For the text-containing cell, return its midpoint in (X, Y) coordinate format. 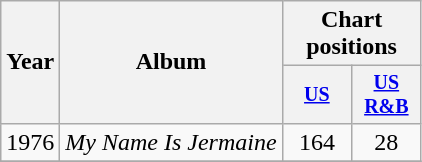
US (316, 94)
Year (30, 62)
My Name Is Jermaine (171, 142)
28 (386, 142)
1976 (30, 142)
164 (316, 142)
Album (171, 62)
USR&B (386, 94)
Chart positions (352, 34)
